Return [X, Y] of the center of cell containing provided text 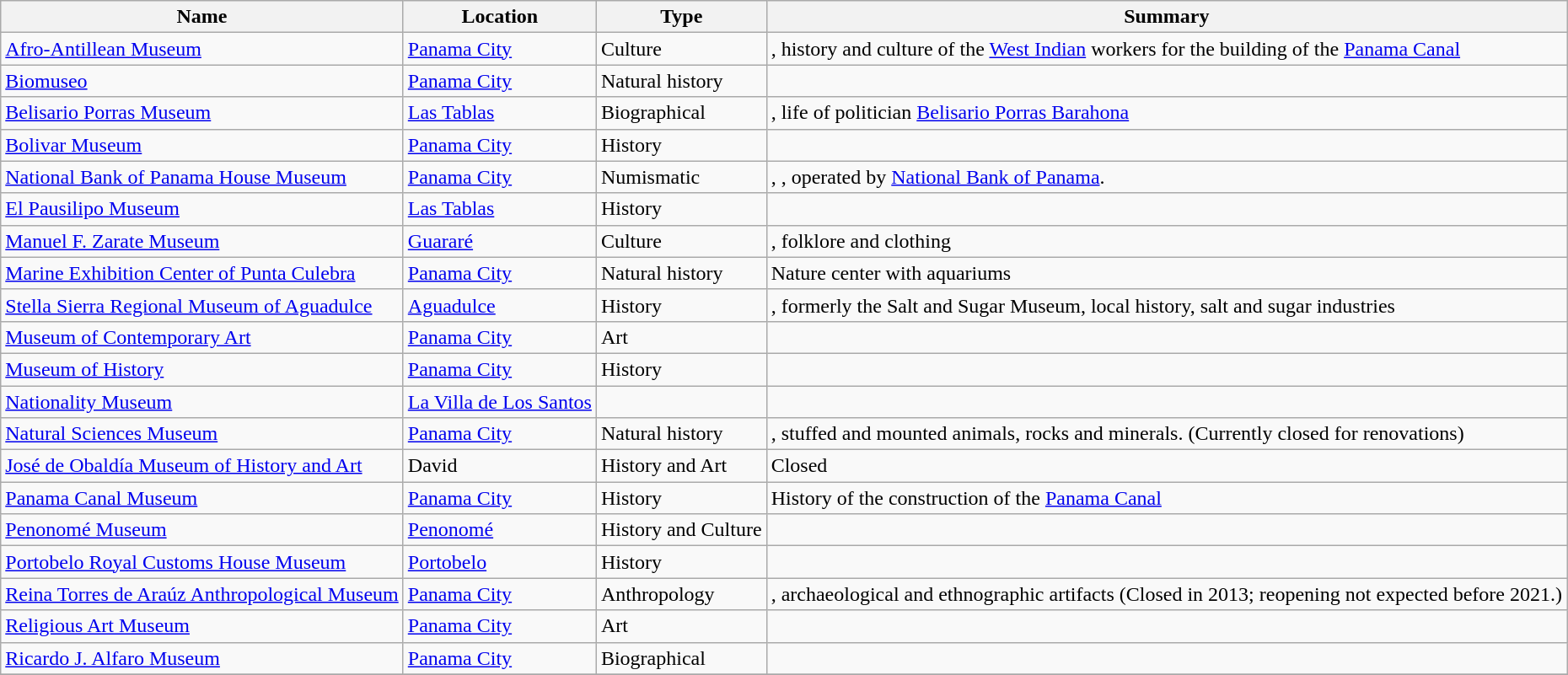
Stella Sierra Regional Museum of Aguadulce [202, 305]
Type [681, 17]
Museum of Contemporary Art [202, 337]
La Villa de Los Santos [499, 402]
Marine Exhibition Center of Punta Culebra [202, 273]
Summary [1167, 17]
, life of politician Belisario Porras Barahona [1167, 113]
Manuel F. Zarate Museum [202, 241]
Aguadulce [499, 305]
, folklore and clothing [1167, 241]
, history and culture of the West Indian workers for the building of the Panama Canal [1167, 49]
, , operated by National Bank of Panama. [1167, 177]
David [499, 466]
History and Art [681, 466]
Biomuseo [202, 81]
Bolivar Museum [202, 145]
José de Obaldía Museum of History and Art [202, 466]
Natural Sciences Museum [202, 434]
Ricardo J. Alfaro Museum [202, 658]
Penonomé Museum [202, 530]
Religious Art Museum [202, 626]
, formerly the Salt and Sugar Museum, local history, salt and sugar industries [1167, 305]
History of the construction of the Panama Canal [1167, 498]
Nationality Museum [202, 402]
Portobelo Royal Customs House Museum [202, 562]
, stuffed and mounted animals, rocks and minerals. (Currently closed for renovations) [1167, 434]
Anthropology [681, 594]
History and Culture [681, 530]
Portobelo [499, 562]
National Bank of Panama House Museum [202, 177]
Penonomé [499, 530]
Nature center with aquariums [1167, 273]
Museum of History [202, 369]
Location [499, 17]
Name [202, 17]
Panama Canal Museum [202, 498]
Afro-Antillean Museum [202, 49]
Reina Torres de Araúz Anthropological Museum [202, 594]
Closed [1167, 466]
Guararé [499, 241]
, archaeological and ethnographic artifacts (Closed in 2013; reopening not expected before 2021.) [1167, 594]
Belisario Porras Museum [202, 113]
Numismatic [681, 177]
El Pausilipo Museum [202, 209]
